Scan for the cell matching the given text and deliver its (x, y) coordinate at center. 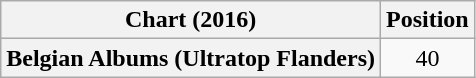
Chart (2016) (191, 20)
40 (428, 58)
Belgian Albums (Ultratop Flanders) (191, 58)
Position (428, 20)
